For the text-containing cell, return its midpoint in [x, y] coordinate format. 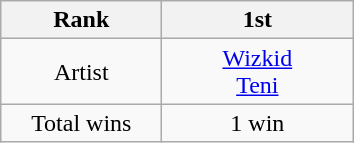
Artist [82, 72]
1st [258, 20]
Total wins [82, 123]
WizkidTeni [258, 72]
1 win [258, 123]
Rank [82, 20]
